Scan for the cell matching the given text and deliver its [x, y] coordinate at center. 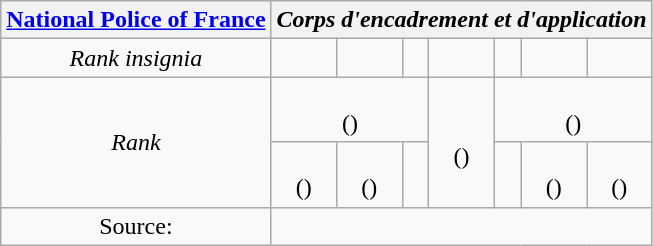
Source: [136, 226]
Corps d'encadrement et d'application [462, 20]
National Police of France [136, 20]
Rank [136, 142]
Rank insignia [136, 58]
